Capture the cell that displays the provided text and extract its (X, Y) central coordinate. 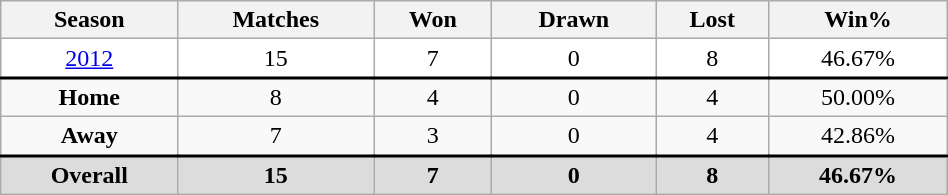
50.00% (858, 98)
2012 (90, 58)
3 (433, 136)
Drawn (574, 20)
Home (90, 98)
Overall (90, 174)
Season (90, 20)
Matches (276, 20)
Win% (858, 20)
Lost (712, 20)
Won (433, 20)
Away (90, 136)
42.86% (858, 136)
